Return the (X, Y) coordinate for the center point of the cell that contains the specified text.  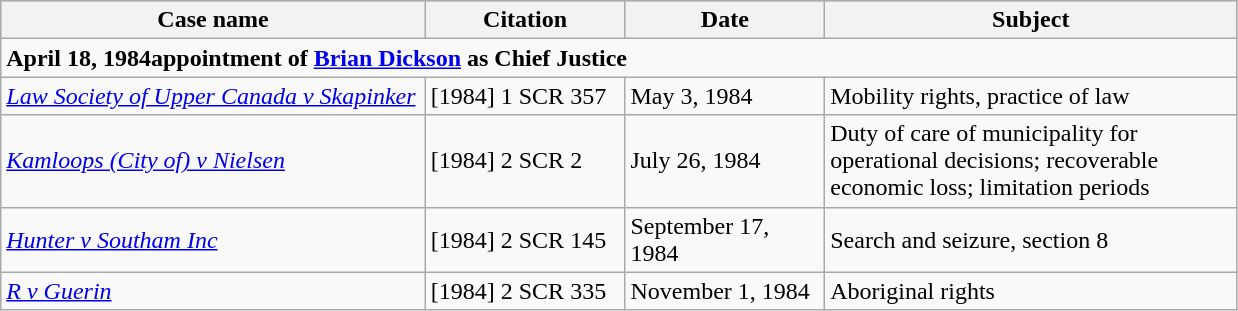
July 26, 1984 (725, 161)
Hunter v Southam Inc (213, 240)
April 18, 1984appointment of Brian Dickson as Chief Justice (619, 58)
November 1, 1984 (725, 291)
September 17, 1984 (725, 240)
May 3, 1984 (725, 96)
Date (725, 20)
Mobility rights, practice of law (1031, 96)
Search and seizure, section 8 (1031, 240)
Citation (525, 20)
[1984] 1 SCR 357 (525, 96)
Aboriginal rights (1031, 291)
Kamloops (City of) v Nielsen (213, 161)
Law Society of Upper Canada v Skapinker (213, 96)
Case name (213, 20)
R v Guerin (213, 291)
Subject (1031, 20)
[1984] 2 SCR 335 (525, 291)
[1984] 2 SCR 145 (525, 240)
Duty of care of municipality for operational decisions; recoverable economic loss; limitation periods (1031, 161)
[1984] 2 SCR 2 (525, 161)
